For the text-containing cell, return its midpoint in (x, y) coordinate format. 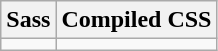
Compiled CSS (136, 20)
Sass (28, 20)
